Extract the (X, Y) coordinate from the center of the cell holding the provided text.  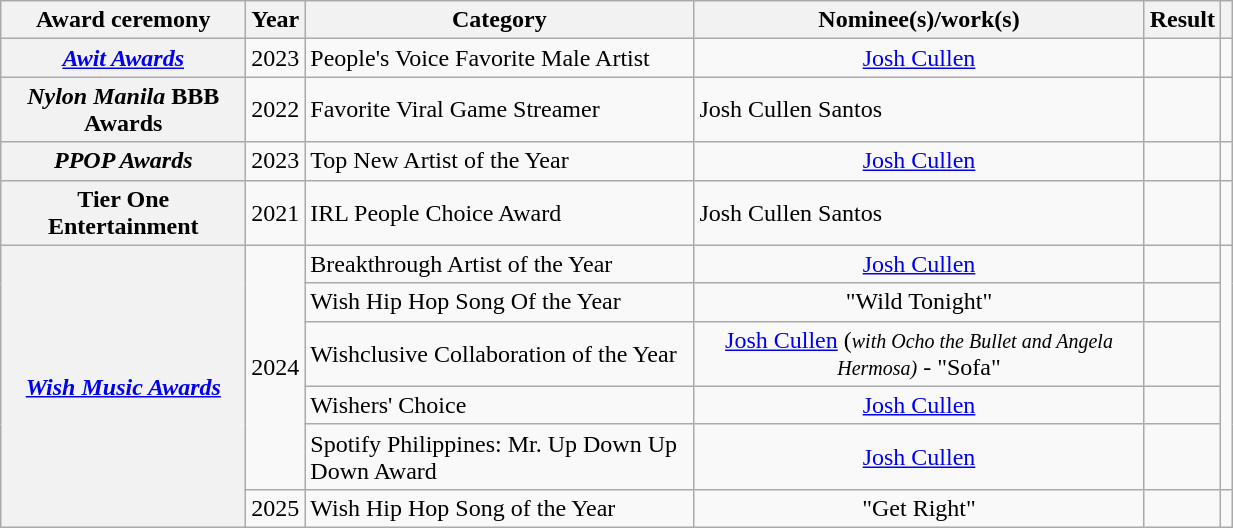
Tier One Entertainment (124, 212)
Nylon Manila BBB Awards (124, 110)
PPOP Awards (124, 161)
2025 (276, 508)
Wishclusive Collaboration of the Year (500, 354)
2024 (276, 367)
2022 (276, 110)
Spotify Philippines: Mr. Up Down Up Down Award (500, 456)
Favorite Viral Game Streamer (500, 110)
People's Voice Favorite Male Artist (500, 58)
Category (500, 20)
Result (1182, 20)
Wishers' Choice (500, 405)
Breakthrough Artist of the Year (500, 264)
Award ceremony (124, 20)
"Wild Tonight" (919, 302)
Wish Music Awards (124, 386)
Top New Artist of the Year (500, 161)
IRL People Choice Award (500, 212)
Awit Awards (124, 58)
"Get Right" (919, 508)
Nominee(s)/work(s) (919, 20)
Josh Cullen (with Ocho the Bullet and Angela Hermosa) - "Sofa" (919, 354)
Wish Hip Hop Song of the Year (500, 508)
Year (276, 20)
Wish Hip Hop Song Of the Year (500, 302)
2021 (276, 212)
